Capture the cell that displays the provided text and extract its (x, y) central coordinate. 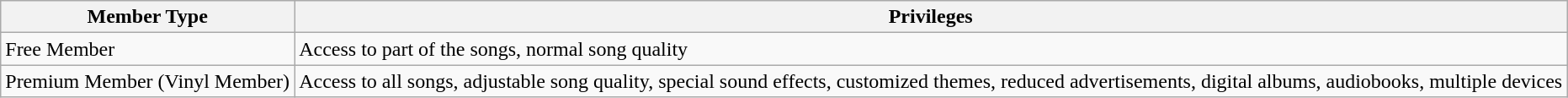
Access to part of the songs, normal song quality (931, 49)
Member Type (148, 17)
Privileges (931, 17)
Premium Member (Vinyl Member) (148, 81)
Free Member (148, 49)
